Output the (X, Y) coordinate of the center of the cell containing the given text.  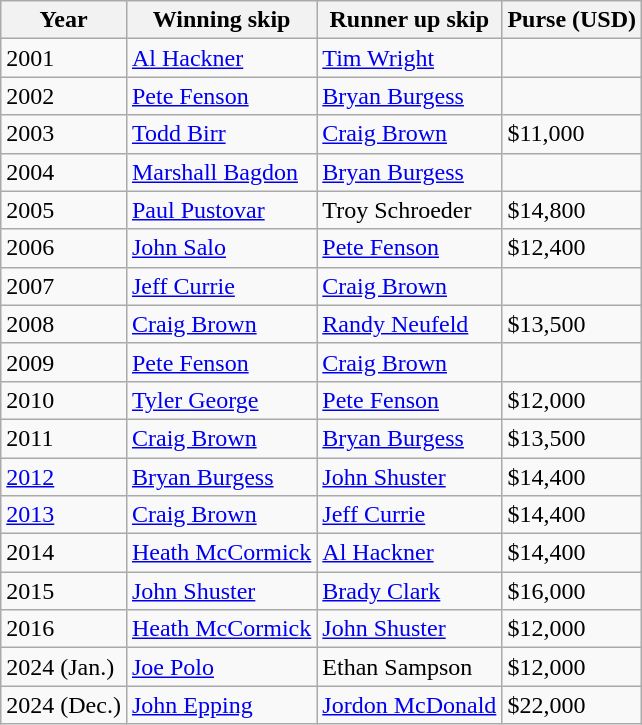
2011 (64, 438)
2007 (64, 286)
2008 (64, 324)
Todd Birr (221, 134)
$12,400 (572, 248)
2009 (64, 362)
Tyler George (221, 400)
Jordon McDonald (410, 705)
Tim Wright (410, 58)
John Salo (221, 248)
Randy Neufeld (410, 324)
Year (64, 20)
2010 (64, 400)
2003 (64, 134)
2006 (64, 248)
2024 (Jan.) (64, 667)
2001 (64, 58)
Purse (USD) (572, 20)
Runner up skip (410, 20)
$11,000 (572, 134)
$14,800 (572, 210)
2002 (64, 96)
2004 (64, 172)
$22,000 (572, 705)
2013 (64, 515)
2005 (64, 210)
2014 (64, 553)
John Epping (221, 705)
Ethan Sampson (410, 667)
2015 (64, 591)
Brady Clark (410, 591)
Troy Schroeder (410, 210)
Paul Pustovar (221, 210)
2012 (64, 477)
Marshall Bagdon (221, 172)
2024 (Dec.) (64, 705)
$16,000 (572, 591)
2016 (64, 629)
Joe Polo (221, 667)
Winning skip (221, 20)
